Capture the cell that displays the provided text and extract its [x, y] central coordinate. 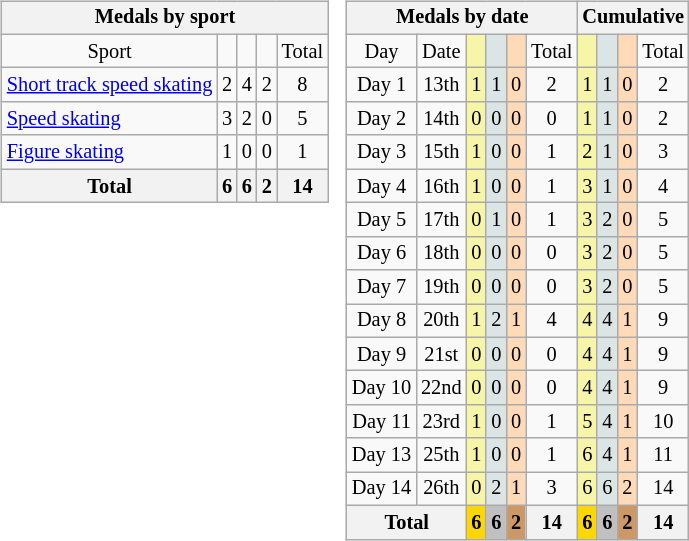
Day 5 [382, 220]
11 [663, 455]
Medals by date [462, 18]
19th [441, 287]
Day 8 [382, 321]
Day 6 [382, 253]
Day 7 [382, 287]
Day 3 [382, 152]
Day 10 [382, 388]
Day 13 [382, 455]
Speed skating [110, 119]
8 [302, 85]
16th [441, 186]
15th [441, 152]
Day 2 [382, 119]
23rd [441, 422]
17th [441, 220]
Medals by sport [165, 18]
14th [441, 119]
Date [441, 51]
Day 14 [382, 489]
Figure skating [110, 152]
Cumulative [633, 18]
21st [441, 354]
Day 4 [382, 186]
13th [441, 85]
20th [441, 321]
26th [441, 489]
Day 1 [382, 85]
22nd [441, 388]
18th [441, 253]
25th [441, 455]
Day 11 [382, 422]
10 [663, 422]
Sport [110, 51]
Day 9 [382, 354]
Short track speed skating [110, 85]
Day [382, 51]
